Identify which cell holds the provided text, then report its (x, y) central coordinate. 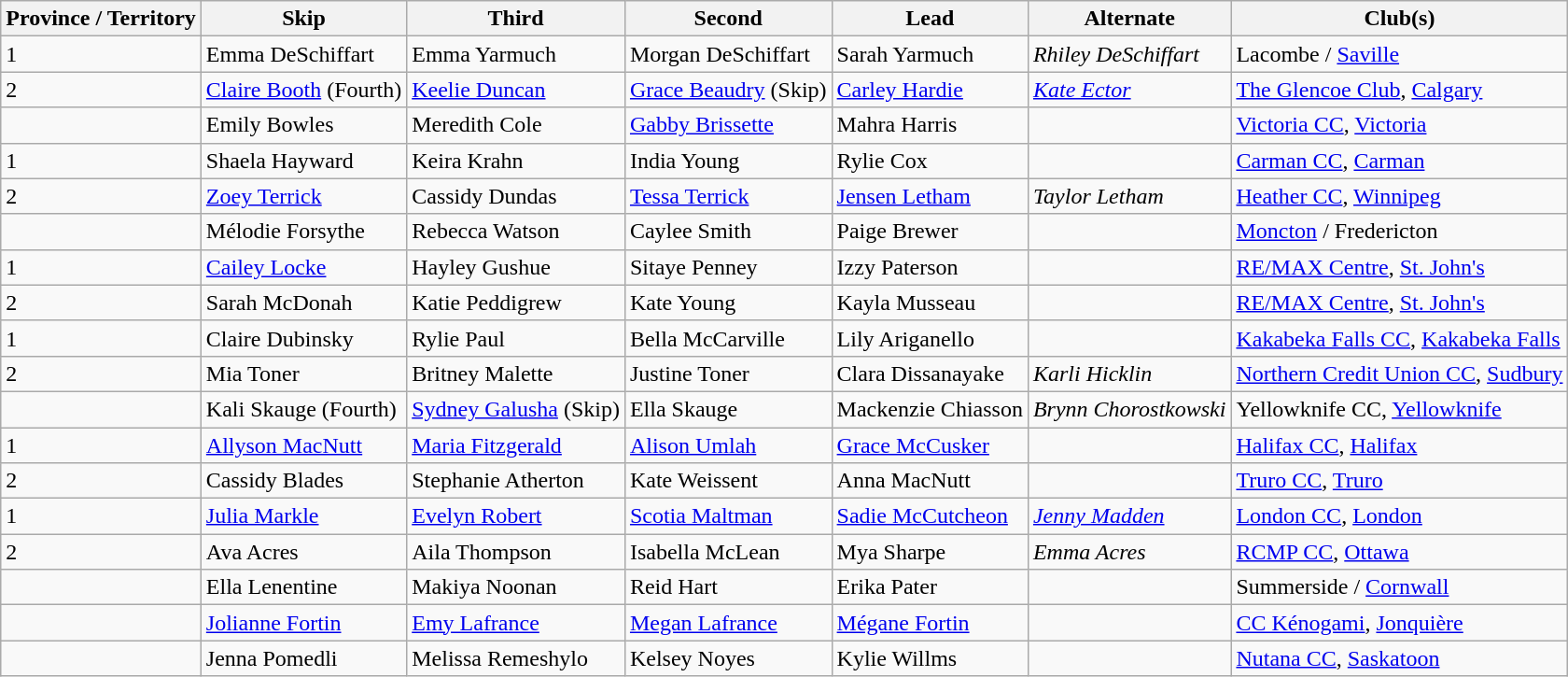
Emy Lafrance (516, 623)
Skip (303, 19)
Karli Hicklin (1129, 374)
Gabby Brissette (728, 125)
Scotia Maltman (728, 516)
Rylie Cox (930, 161)
Cassidy Dundas (516, 196)
Yellowknife CC, Yellowknife (1400, 409)
Isabella McLean (728, 552)
Lacombe / Saville (1400, 54)
Kate Young (728, 303)
Evelyn Robert (516, 516)
Cassidy Blades (303, 481)
Grace Beaudry (Skip) (728, 90)
Summerside / Cornwall (1400, 587)
Truro CC, Truro (1400, 481)
Lead (930, 19)
London CC, London (1400, 516)
Meredith Cole (516, 125)
Carman CC, Carman (1400, 161)
Katie Peddigrew (516, 303)
Nutana CC, Saskatoon (1400, 658)
Mia Toner (303, 374)
Sadie McCutcheon (930, 516)
RCMP CC, Ottawa (1400, 552)
Jenna Pomedli (303, 658)
The Glencoe Club, Calgary (1400, 90)
Taylor Letham (1129, 196)
Keira Krahn (516, 161)
Province / Territory (101, 19)
Bella McCarville (728, 338)
Clara Dissanayake (930, 374)
Third (516, 19)
Maria Fitzgerald (516, 445)
Britney Malette (516, 374)
Tessa Terrick (728, 196)
Victoria CC, Victoria (1400, 125)
Northern Credit Union CC, Sudbury (1400, 374)
Anna MacNutt (930, 481)
Hayley Gushue (516, 267)
Stephanie Atherton (516, 481)
Kate Ector (1129, 90)
Mégane Fortin (930, 623)
Claire Dubinsky (303, 338)
Alison Umlah (728, 445)
Justine Toner (728, 374)
Kate Weissent (728, 481)
Emma Acres (1129, 552)
Brynn Chorostkowski (1129, 409)
Mélodie Forsythe (303, 232)
Kelsey Noyes (728, 658)
Ella Skauge (728, 409)
Rylie Paul (516, 338)
Ella Lenentine (303, 587)
Halifax CC, Halifax (1400, 445)
Carley Hardie (930, 90)
Emma Yarmuch (516, 54)
Keelie Duncan (516, 90)
Izzy Paterson (930, 267)
Caylee Smith (728, 232)
Heather CC, Winnipeg (1400, 196)
Kayla Musseau (930, 303)
Mackenzie Chiasson (930, 409)
Emma DeSchiffart (303, 54)
Paige Brewer (930, 232)
Jensen Letham (930, 196)
Jenny Madden (1129, 516)
Jolianne Fortin (303, 623)
Cailey Locke (303, 267)
Emily Bowles (303, 125)
Grace McCusker (930, 445)
Allyson MacNutt (303, 445)
Rebecca Watson (516, 232)
Shaela Hayward (303, 161)
Kakabeka Falls CC, Kakabeka Falls (1400, 338)
Club(s) (1400, 19)
Erika Pater (930, 587)
Zoey Terrick (303, 196)
Rhiley DeSchiffart (1129, 54)
Moncton / Fredericton (1400, 232)
Alternate (1129, 19)
Mya Sharpe (930, 552)
Claire Booth (Fourth) (303, 90)
Lily Ariganello (930, 338)
India Young (728, 161)
Sydney Galusha (Skip) (516, 409)
Megan Lafrance (728, 623)
Sarah McDonah (303, 303)
Aila Thompson (516, 552)
Kali Skauge (Fourth) (303, 409)
Makiya Noonan (516, 587)
Morgan DeSchiffart (728, 54)
Mahra Harris (930, 125)
CC Kénogami, Jonquière (1400, 623)
Melissa Remeshylo (516, 658)
Julia Markle (303, 516)
Kylie Willms (930, 658)
Second (728, 19)
Sitaye Penney (728, 267)
Sarah Yarmuch (930, 54)
Reid Hart (728, 587)
Ava Acres (303, 552)
